Capture the cell that displays the provided text and extract its [X, Y] central coordinate. 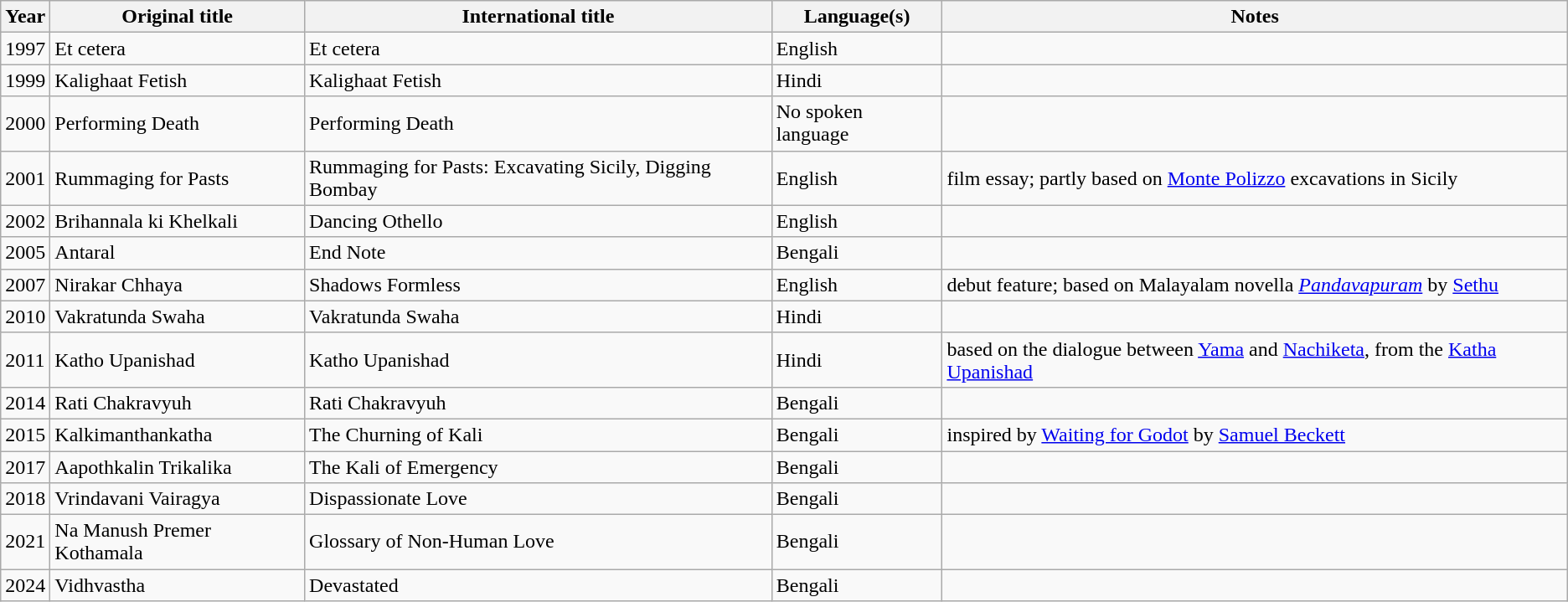
Language(s) [857, 17]
2024 [25, 585]
Dispassionate Love [539, 499]
The Churning of Kali [539, 435]
Glossary of Non-Human Love [539, 543]
Nirakar Chhaya [178, 285]
The Kali of Emergency [539, 466]
End Note [539, 253]
1999 [25, 80]
Antaral [178, 253]
2014 [25, 403]
2001 [25, 178]
No spoken language [857, 124]
inspired by Waiting for Godot by Samuel Beckett [1255, 435]
2007 [25, 285]
Devastated [539, 585]
2018 [25, 499]
debut feature; based on Malayalam novella Pandavapuram by Sethu [1255, 285]
Na Manush Premer Kothamala [178, 543]
2005 [25, 253]
Vrindavani Vairagya [178, 499]
Aapothkalin Trikalika [178, 466]
2021 [25, 543]
2010 [25, 316]
2002 [25, 221]
2011 [25, 360]
2017 [25, 466]
Vidhvastha [178, 585]
2000 [25, 124]
Shadows Formless [539, 285]
Dancing Othello [539, 221]
Brihannala ki Khelkali [178, 221]
International title [539, 17]
Original title [178, 17]
Notes [1255, 17]
Kalkimanthankatha [178, 435]
based on the dialogue between Yama and Nachiketa, from the Katha Upanishad [1255, 360]
Year [25, 17]
2015 [25, 435]
Rummaging for Pasts [178, 178]
1997 [25, 49]
Rummaging for Pasts: Excavating Sicily, Digging Bombay [539, 178]
film essay; partly based on Monte Polizzo excavations in Sicily [1255, 178]
